Output the [X, Y] coordinate of the center of the cell containing the given text.  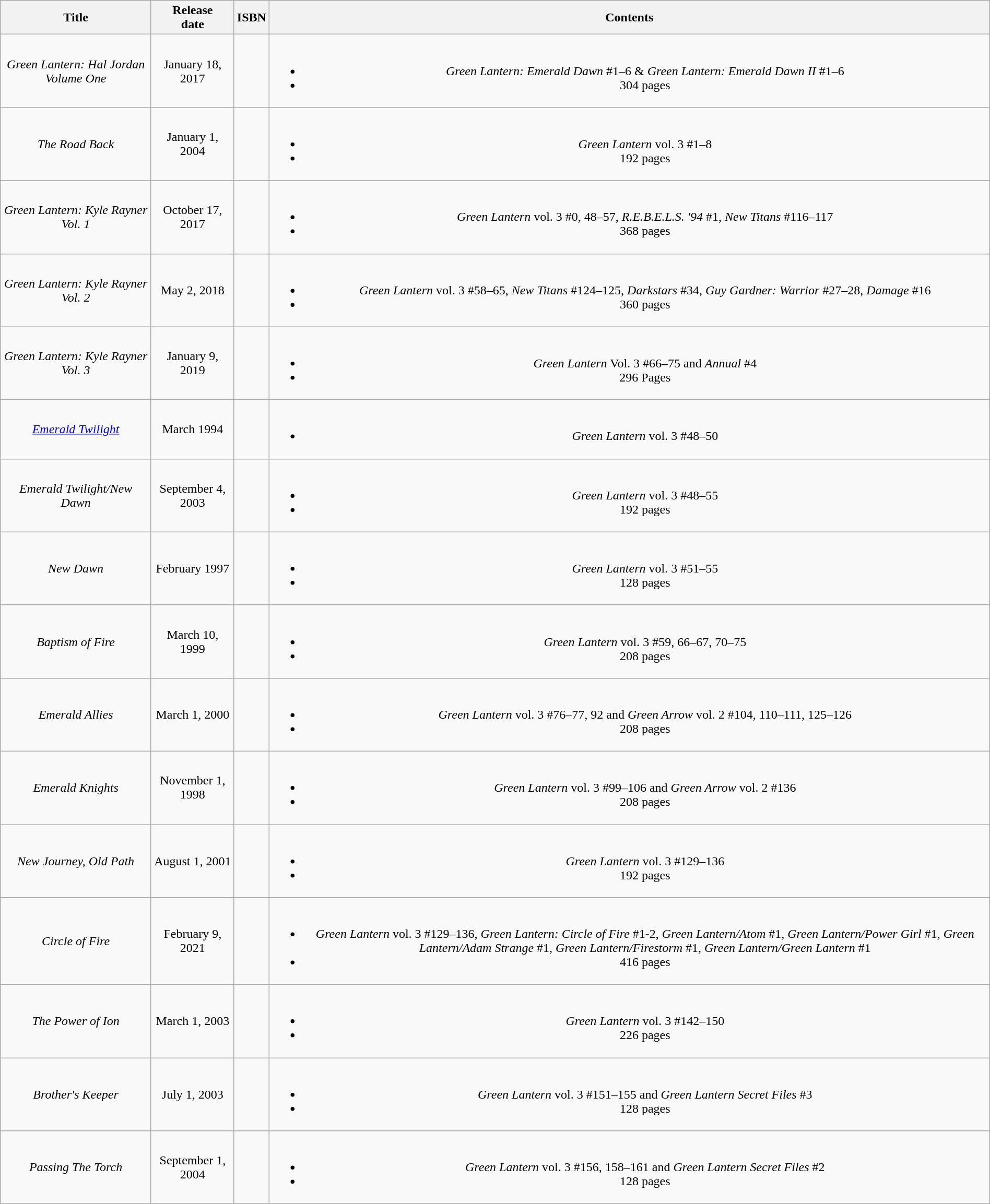
October 17, 2017 [192, 217]
Green Lantern vol. 3 #0, 48–57, R.E.B.E.L.S. '94 #1, New Titans #116–117368 pages [629, 217]
Emerald Twilight [76, 429]
March 10, 1999 [192, 641]
Green Lantern vol. 3 #48–55192 pages [629, 495]
New Dawn [76, 568]
Green Lantern vol. 3 #129–136192 pages [629, 861]
Emerald Twilight/New Dawn [76, 495]
The Power of Ion [76, 1021]
Green Lantern vol. 3 #59, 66–67, 70–75208 pages [629, 641]
Green Lantern vol. 3 #51–55128 pages [629, 568]
Green Lantern vol. 3 #76–77, 92 and Green Arrow vol. 2 #104, 110–111, 125–126208 pages [629, 714]
September 4, 2003 [192, 495]
Green Lantern: Kyle Rayner Vol. 1 [76, 217]
Green Lantern: Kyle Rayner Vol. 3 [76, 363]
Green Lantern vol. 3 #156, 158–161 and Green Lantern Secret Files #2128 pages [629, 1167]
February 9, 2021 [192, 941]
July 1, 2003 [192, 1094]
Green Lantern Vol. 3 #66–75 and Annual #4296 Pages [629, 363]
Releasedate [192, 18]
Green Lantern vol. 3 #151–155 and Green Lantern Secret Files #3128 pages [629, 1094]
January 1, 2004 [192, 144]
The Road Back [76, 144]
Green Lantern: Kyle Rayner Vol. 2 [76, 290]
March 1994 [192, 429]
Contents [629, 18]
Circle of Fire [76, 941]
Green Lantern: Emerald Dawn #1–6 & Green Lantern: Emerald Dawn II #1–6304 pages [629, 71]
September 1, 2004 [192, 1167]
January 9, 2019 [192, 363]
February 1997 [192, 568]
Emerald Allies [76, 714]
Emerald Knights [76, 788]
January 18, 2017 [192, 71]
Passing The Torch [76, 1167]
Brother's Keeper [76, 1094]
Green Lantern: Hal Jordan Volume One [76, 71]
November 1, 1998 [192, 788]
Green Lantern vol. 3 #142–150226 pages [629, 1021]
Green Lantern vol. 3 #58–65, New Titans #124–125, Darkstars #34, Guy Gardner: Warrior #27–28, Damage #16360 pages [629, 290]
Green Lantern vol. 3 #48–50 [629, 429]
August 1, 2001 [192, 861]
May 2, 2018 [192, 290]
March 1, 2003 [192, 1021]
New Journey, Old Path [76, 861]
ISBN [252, 18]
March 1, 2000 [192, 714]
Green Lantern vol. 3 #1–8192 pages [629, 144]
Green Lantern vol. 3 #99–106 and Green Arrow vol. 2 #136208 pages [629, 788]
Title [76, 18]
Baptism of Fire [76, 641]
